Pinpoint the cell where the given text exists, returning its [x, y] midpoint coordinate. 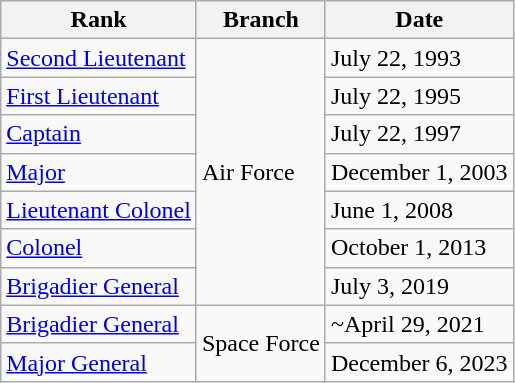
July 22, 1995 [419, 96]
Lieutenant Colonel [99, 210]
December 6, 2023 [419, 362]
June 1, 2008 [419, 210]
Colonel [99, 248]
Captain [99, 134]
Date [419, 20]
Space Force [260, 343]
Rank [99, 20]
December 1, 2003 [419, 172]
First Lieutenant [99, 96]
Major [99, 172]
Branch [260, 20]
Major General [99, 362]
October 1, 2013 [419, 248]
Air Force [260, 172]
July 22, 1993 [419, 58]
Second Lieutenant [99, 58]
July 3, 2019 [419, 286]
~April 29, 2021 [419, 324]
July 22, 1997 [419, 134]
